Pinpoint the cell where the given text exists, returning its (X, Y) midpoint coordinate. 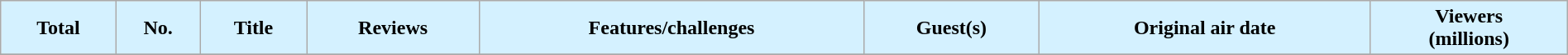
Guest(s) (952, 28)
Title (253, 28)
Reviews (394, 28)
Total (58, 28)
Features/challenges (672, 28)
Original air date (1204, 28)
Viewers(millions) (1469, 28)
No. (158, 28)
